Determine the [X, Y] coordinate at the center of the cell enclosing the given text.  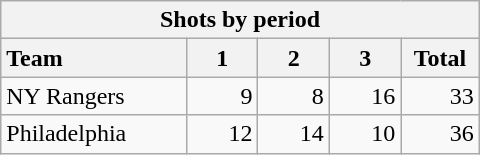
Philadelphia [94, 134]
33 [440, 96]
12 [222, 134]
36 [440, 134]
3 [364, 58]
10 [364, 134]
16 [364, 96]
NY Rangers [94, 96]
Shots by period [240, 20]
9 [222, 96]
1 [222, 58]
14 [294, 134]
2 [294, 58]
8 [294, 96]
Total [440, 58]
Team [94, 58]
